Locate the cell with the specified text and output its (x, y) center coordinate. 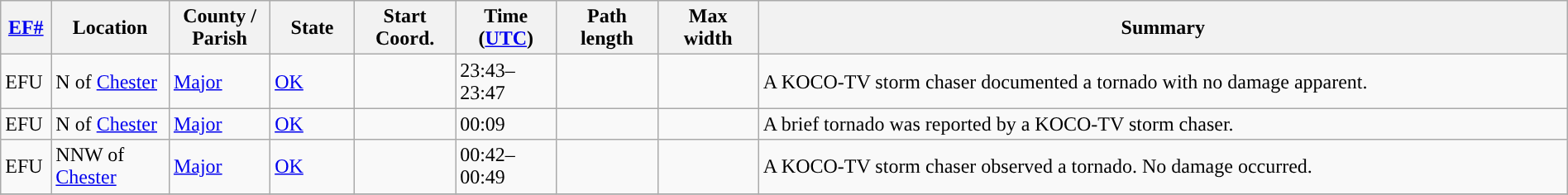
Location (111, 28)
A KOCO-TV storm chaser observed a tornado. No damage occurred. (1163, 167)
EF# (26, 28)
00:09 (506, 124)
A brief tornado was reported by a KOCO-TV storm chaser. (1163, 124)
County / Parish (219, 28)
Start Coord. (404, 28)
State (313, 28)
Max width (708, 28)
23:43–23:47 (506, 81)
NNW of Chester (111, 167)
Summary (1163, 28)
A KOCO-TV storm chaser documented a tornado with no damage apparent. (1163, 81)
Time (UTC) (506, 28)
Path length (607, 28)
00:42–00:49 (506, 167)
